Return the (X, Y) coordinate for the center point of the cell that contains the specified text.  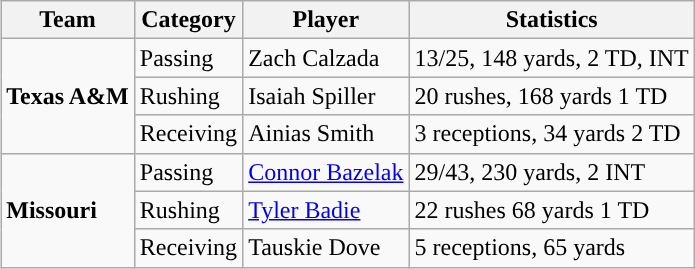
20 rushes, 168 yards 1 TD (552, 96)
22 rushes 68 yards 1 TD (552, 210)
Isaiah Spiller (326, 96)
Statistics (552, 20)
Missouri (68, 210)
Texas A&M (68, 96)
Ainias Smith (326, 134)
Zach Calzada (326, 58)
Team (68, 20)
29/43, 230 yards, 2 INT (552, 172)
Tauskie Dove (326, 248)
Tyler Badie (326, 210)
Connor Bazelak (326, 172)
Player (326, 20)
13/25, 148 yards, 2 TD, INT (552, 58)
5 receptions, 65 yards (552, 248)
Category (188, 20)
3 receptions, 34 yards 2 TD (552, 134)
